For the text-containing cell, return its midpoint in (X, Y) coordinate format. 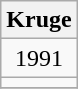
Kruge (39, 20)
1991 (39, 58)
